Scan for the cell matching the given text and deliver its (x, y) coordinate at center. 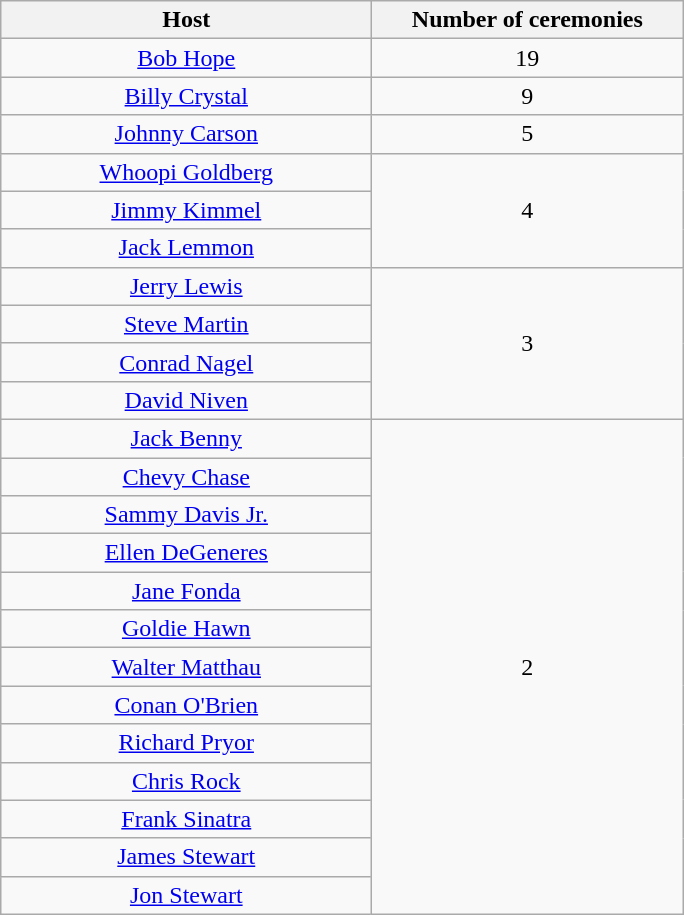
Chris Rock (186, 781)
Jack Benny (186, 438)
Steve Martin (186, 324)
Richard Pryor (186, 743)
5 (528, 134)
Whoopi Goldberg (186, 172)
Conrad Nagel (186, 362)
Conan O'Brien (186, 705)
3 (528, 343)
Host (186, 20)
Goldie Hawn (186, 629)
4 (528, 210)
Jon Stewart (186, 895)
Billy Crystal (186, 96)
9 (528, 96)
Ellen DeGeneres (186, 553)
Chevy Chase (186, 477)
Jimmy Kimmel (186, 210)
David Niven (186, 400)
James Stewart (186, 857)
Walter Matthau (186, 667)
2 (528, 666)
Jane Fonda (186, 591)
Frank Sinatra (186, 819)
Sammy Davis Jr. (186, 515)
Jerry Lewis (186, 286)
Number of ceremonies (528, 20)
19 (528, 58)
Johnny Carson (186, 134)
Bob Hope (186, 58)
Jack Lemmon (186, 248)
